From the cell containing the given text, extract its center point as (x, y) coordinate. 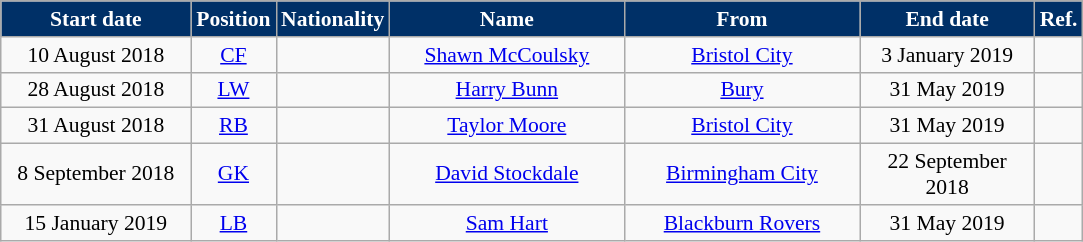
David Stockdale (506, 174)
LB (234, 223)
Harry Bunn (506, 90)
8 September 2018 (96, 174)
10 August 2018 (96, 55)
Birmingham City (742, 174)
Ref. (1059, 19)
Bury (742, 90)
3 January 2019 (948, 55)
Name (506, 19)
GK (234, 174)
RB (234, 126)
28 August 2018 (96, 90)
Sam Hart (506, 223)
22 September 2018 (948, 174)
LW (234, 90)
From (742, 19)
End date (948, 19)
31 August 2018 (96, 126)
15 January 2019 (96, 223)
CF (234, 55)
Nationality (332, 19)
Start date (96, 19)
Taylor Moore (506, 126)
Blackburn Rovers (742, 223)
Position (234, 19)
Shawn McCoulsky (506, 55)
